Output the (x, y) coordinate of the center of the cell containing the given text.  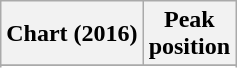
Chart (2016) (72, 34)
Peak position (189, 34)
